Output the [X, Y] coordinate of the center of the cell containing the given text.  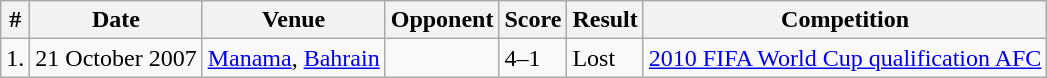
2010 FIFA World Cup qualification AFC [845, 58]
Competition [845, 20]
Result [605, 20]
# [16, 20]
Score [533, 20]
Lost [605, 58]
4–1 [533, 58]
21 October 2007 [116, 58]
Date [116, 20]
1. [16, 58]
Opponent [442, 20]
Venue [294, 20]
Manama, Bahrain [294, 58]
